Return the (x, y) coordinate for the center point of the cell that contains the specified text.  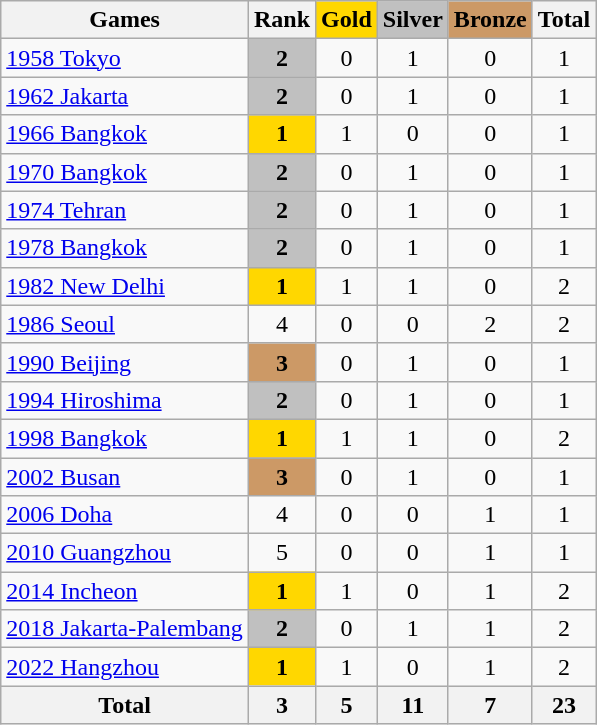
2002 Busan (125, 477)
2022 Hangzhou (125, 667)
2010 Guangzhou (125, 553)
2018 Jakarta-Palembang (125, 629)
11 (412, 705)
Bronze (490, 20)
Games (125, 20)
1978 Bangkok (125, 248)
1990 Beijing (125, 362)
Gold (347, 20)
2014 Incheon (125, 591)
1966 Bangkok (125, 134)
1958 Tokyo (125, 58)
2006 Doha (125, 515)
1970 Bangkok (125, 172)
1998 Bangkok (125, 438)
1974 Tehran (125, 210)
1962 Jakarta (125, 96)
1982 New Delhi (125, 286)
Rank (282, 20)
23 (564, 705)
Silver (412, 20)
1986 Seoul (125, 324)
7 (490, 705)
1994 Hiroshima (125, 400)
